Output the [X, Y] coordinate of the center of the cell containing the given text.  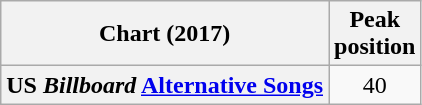
Chart (2017) [165, 34]
US Billboard Alternative Songs [165, 85]
Peakposition [375, 34]
40 [375, 85]
